Return the [X, Y] coordinate for the center point of the cell that contains the specified text.  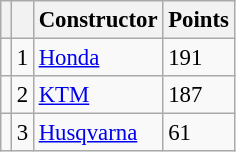
Husqvarna [98, 133]
Honda [98, 58]
61 [198, 133]
3 [22, 133]
187 [198, 95]
2 [22, 95]
1 [22, 58]
191 [198, 58]
Points [198, 20]
KTM [98, 95]
Constructor [98, 20]
